Identify which cell holds the provided text, then report its (x, y) central coordinate. 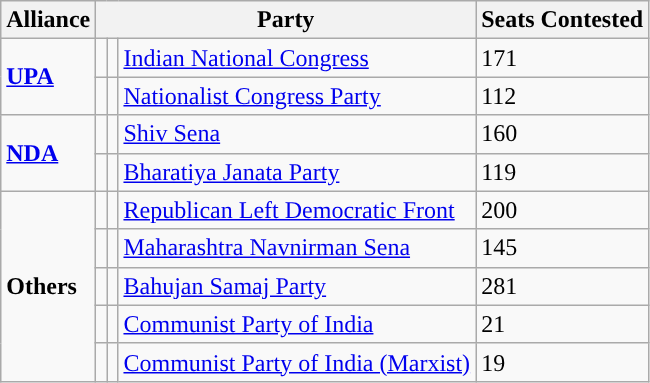
Party (286, 20)
200 (562, 210)
119 (562, 172)
Republican Left Democratic Front (297, 210)
112 (562, 96)
NDA (48, 153)
Indian National Congress (297, 58)
160 (562, 134)
Bharatiya Janata Party (297, 172)
Communist Party of India (297, 324)
281 (562, 286)
UPA (48, 77)
Shiv Sena (297, 134)
Others (48, 286)
19 (562, 362)
Alliance (48, 20)
21 (562, 324)
Maharashtra Navnirman Sena (297, 248)
Communist Party of India (Marxist) (297, 362)
145 (562, 248)
Seats Contested (562, 20)
Nationalist Congress Party (297, 96)
171 (562, 58)
Bahujan Samaj Party (297, 286)
